Capture the cell that displays the provided text and extract its (X, Y) central coordinate. 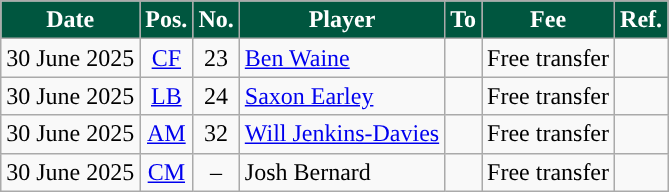
Josh Bernard (342, 172)
23 (216, 58)
– (216, 172)
Fee (548, 20)
Ref. (642, 20)
No. (216, 20)
CM (166, 172)
AM (166, 134)
Player (342, 20)
Will Jenkins-Davies (342, 134)
Pos. (166, 20)
24 (216, 96)
Ben Waine (342, 58)
To (464, 20)
Saxon Earley (342, 96)
32 (216, 134)
LB (166, 96)
Date (70, 20)
CF (166, 58)
